Extract the [x, y] coordinate from the center of the cell holding the provided text.  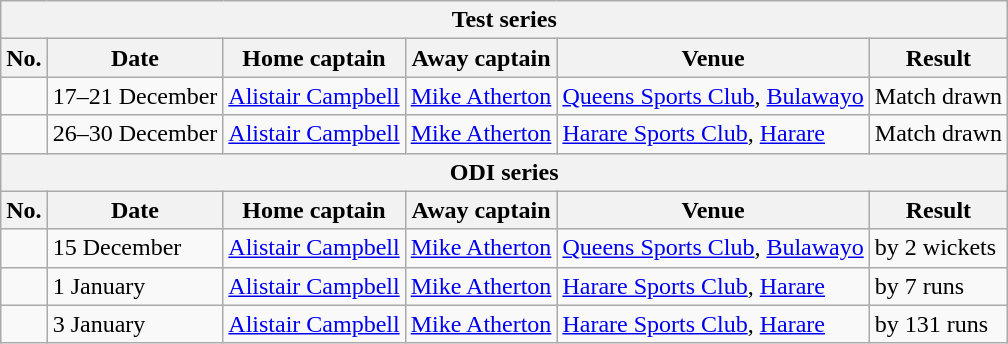
Test series [504, 20]
ODI series [504, 172]
by 2 wickets [938, 248]
by 7 runs [938, 286]
1 January [135, 286]
3 January [135, 324]
26–30 December [135, 134]
by 131 runs [938, 324]
15 December [135, 248]
17–21 December [135, 96]
